Output the [x, y] coordinate of the center of the cell containing the given text.  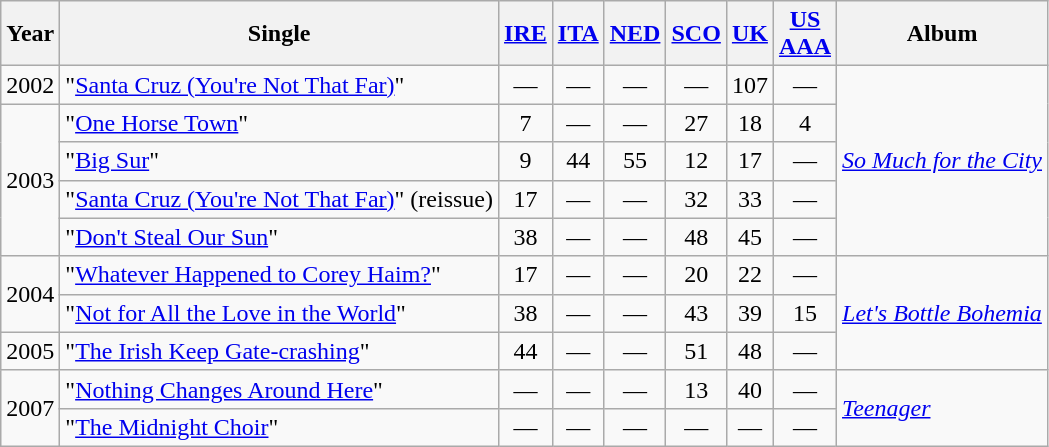
2004 [30, 294]
45 [750, 237]
"Whatever Happened to Corey Haim?" [280, 275]
12 [696, 161]
2003 [30, 180]
"Nothing Changes Around Here" [280, 389]
"Santa Cruz (You're Not That Far)" [280, 85]
SCO [696, 34]
27 [696, 123]
20 [696, 275]
32 [696, 199]
NED [635, 34]
"Not for All the Love in the World" [280, 313]
"Santa Cruz (You're Not That Far)" (reissue) [280, 199]
Let's Bottle Bohemia [942, 313]
4 [804, 123]
USAAA [804, 34]
13 [696, 389]
So Much for the City [942, 161]
"Don't Steal Our Sun" [280, 237]
Album [942, 34]
18 [750, 123]
Single [280, 34]
9 [526, 161]
7 [526, 123]
43 [696, 313]
"The Midnight Choir" [280, 427]
2007 [30, 408]
2002 [30, 85]
UK [750, 34]
55 [635, 161]
ITA [578, 34]
IRE [526, 34]
22 [750, 275]
15 [804, 313]
Year [30, 34]
Teenager [942, 408]
2005 [30, 351]
"One Horse Town" [280, 123]
39 [750, 313]
"Big Sur" [280, 161]
107 [750, 85]
40 [750, 389]
"The Irish Keep Gate-crashing" [280, 351]
51 [696, 351]
33 [750, 199]
